From the cell containing the given text, extract its center point as (X, Y) coordinate. 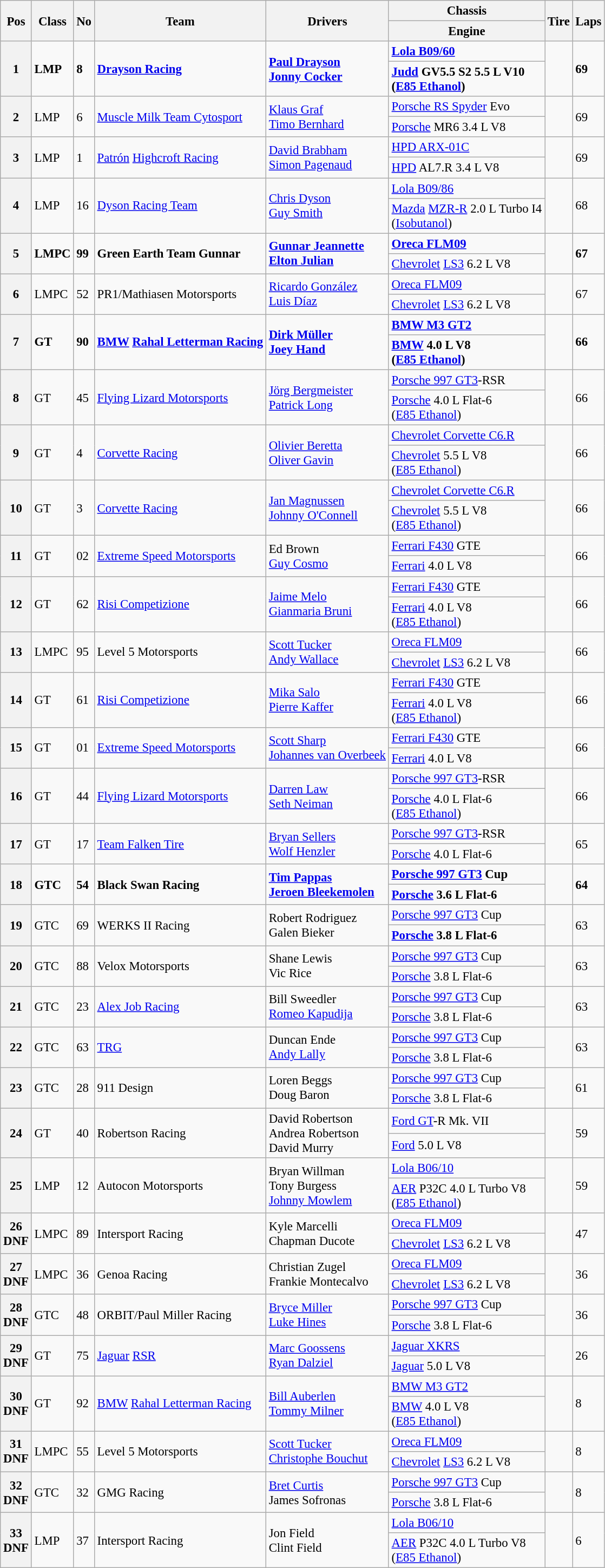
21 (16, 1006)
Genoa Racing (180, 1274)
Jaguar RSR (180, 1356)
14 (16, 700)
40 (84, 1133)
44 (84, 796)
Class (52, 21)
Porsche 4.0 L Flat-6 (466, 854)
Drayson Racing (180, 69)
Jan Magnussen Johnny O'Connell (327, 508)
Engine (466, 31)
Green Earth Team Gunnar (180, 253)
Tire (559, 21)
18 (16, 884)
Scott Tucker Christophe Bouchut (327, 1451)
GMG Racing (180, 1492)
26 (589, 1356)
Black Swan Racing (180, 884)
Velox Motorsports (180, 966)
62 (84, 604)
Bryan Sellers Wolf Henzler (327, 844)
Christian Zugel Frankie Montecalvo (327, 1274)
64 (589, 884)
33DNF (16, 1540)
Drivers (327, 21)
Darren Law Seth Neiman (327, 796)
Dyson Racing Team (180, 206)
Bryce Miller Luke Hines (327, 1315)
Klaus Graf Timo Bernhard (327, 117)
HPD ARX-01C (466, 148)
32 (84, 1492)
10 (16, 508)
19 (16, 925)
Bryan Willman Tony Burgess Johnny Mowlem (327, 1185)
Alex Job Racing (180, 1006)
Jörg Bergmeister Patrick Long (327, 397)
28DNF (16, 1315)
29DNF (16, 1356)
Lola B09/86 (466, 188)
89 (84, 1234)
Mika Salo Pierre Kaffer (327, 700)
99 (84, 253)
No (84, 21)
Tim Pappas Jeroen Bleekemolen (327, 884)
Jaguar XKRS (466, 1346)
55 (84, 1451)
Shane Lewis Vic Rice (327, 966)
Team Falken Tire (180, 844)
Team (180, 21)
Mazda MZR-R 2.0 L Turbo I4(Isobutanol) (466, 215)
22 (16, 1047)
Jaguar 5.0 L V8 (466, 1366)
Olivier Beretta Oliver Gavin (327, 453)
Laps (589, 21)
65 (589, 844)
Scott Sharp Johannes van Overbeek (327, 748)
Pos (16, 21)
25 (16, 1185)
28 (84, 1088)
20 (16, 966)
Loren Beggs Doug Baron (327, 1088)
Kyle Marcelli Chapman Ducote (327, 1234)
90 (84, 342)
Muscle Milk Team Cytosport (180, 117)
Ford GT-R Mk. VII (466, 1121)
David Robertson Andrea Robertson David Murry (327, 1133)
Porsche MR6 3.4 L V8 (466, 127)
Jon Field Clint Field (327, 1540)
Jaime Melo Gianmaria Bruni (327, 604)
David Brabham Simon Pagenaud (327, 158)
WERKS II Racing (180, 925)
Porsche 3.6 L Flat-6 (466, 895)
13 (16, 651)
47 (589, 1234)
Paul Drayson Jonny Cocker (327, 69)
02 (84, 556)
ORBIT/Paul Miller Racing (180, 1315)
Robert Rodriguez Galen Bieker (327, 925)
24 (16, 1133)
Bill Sweedler Romeo Kapudija (327, 1006)
Gunnar Jeannette Elton Julian (327, 253)
TRG (180, 1047)
Robertson Racing (180, 1133)
Chassis (466, 11)
32DNF (16, 1492)
45 (84, 397)
11 (16, 556)
Autocon Motorsports (180, 1185)
75 (84, 1356)
27DNF (16, 1274)
Lola B09/60 (466, 51)
37 (84, 1540)
68 (589, 206)
9 (16, 453)
Patrón Highcroft Racing (180, 158)
48 (84, 1315)
Bret Curtis James Sofronas (327, 1492)
PR1/Mathiasen Motorsports (180, 294)
15 (16, 748)
7 (16, 342)
5 (16, 253)
Duncan Ende Andy Lally (327, 1047)
Bill Auberlen Tommy Milner (327, 1404)
2 (16, 117)
Marc Goossens Ryan Dalziel (327, 1356)
01 (84, 748)
95 (84, 651)
Ford 5.0 L V8 (466, 1145)
Ricardo González Luis Díaz (327, 294)
31DNF (16, 1451)
Judd GV5.5 S2 5.5 L V10(E85 Ethanol) (466, 79)
30DNF (16, 1404)
26DNF (16, 1234)
52 (84, 294)
92 (84, 1404)
54 (84, 884)
Dirk Müller Joey Hand (327, 342)
HPD AL7.R 3.4 L V8 (466, 168)
Scott Tucker Andy Wallace (327, 651)
Porsche RS Spyder Evo (466, 107)
911 Design (180, 1088)
Ed Brown Guy Cosmo (327, 556)
88 (84, 966)
Chris Dyson Guy Smith (327, 206)
